For the text-containing cell, return its midpoint in [X, Y] coordinate format. 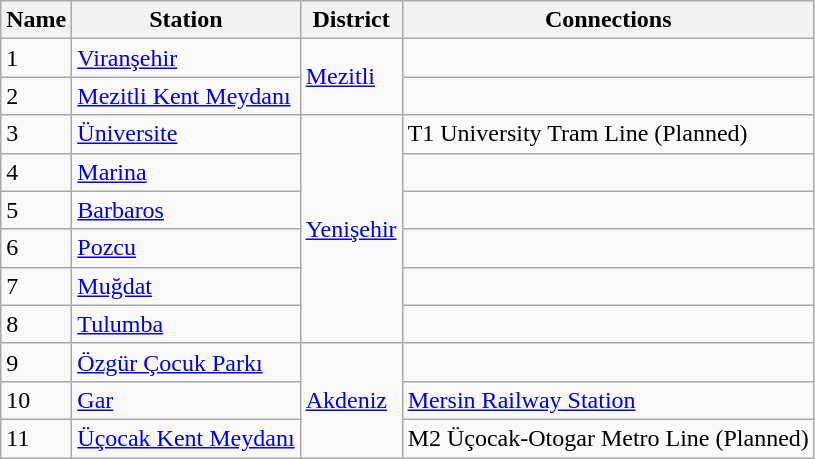
6 [36, 248]
Mezitli [351, 77]
Mersin Railway Station [608, 400]
Tulumba [186, 324]
Pozcu [186, 248]
M2 Üçocak-Otogar Metro Line (Planned) [608, 438]
Mezitli Kent Meydanı [186, 96]
11 [36, 438]
T1 University Tram Line (Planned) [608, 134]
Muğdat [186, 286]
Özgür Çocuk Parkı [186, 362]
Name [36, 20]
Marina [186, 172]
9 [36, 362]
8 [36, 324]
Barbaros [186, 210]
Gar [186, 400]
Station [186, 20]
Üçocak Kent Meydanı [186, 438]
2 [36, 96]
Connections [608, 20]
3 [36, 134]
Üniversite [186, 134]
District [351, 20]
Akdeniz [351, 400]
1 [36, 58]
5 [36, 210]
7 [36, 286]
10 [36, 400]
Viranşehir [186, 58]
Yenişehir [351, 229]
4 [36, 172]
